Return the (X, Y) coordinate for the center point of the cell that contains the specified text.  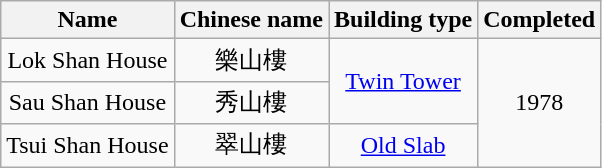
翠山樓 (251, 146)
Completed (540, 20)
Chinese name (251, 20)
Old Slab (404, 146)
Name (88, 20)
Lok Shan House (88, 60)
1978 (540, 103)
秀山樓 (251, 102)
Sau Shan House (88, 102)
Building type (404, 20)
Twin Tower (404, 82)
樂山樓 (251, 60)
Tsui Shan House (88, 146)
